For the text-containing cell, return its midpoint in [X, Y] coordinate format. 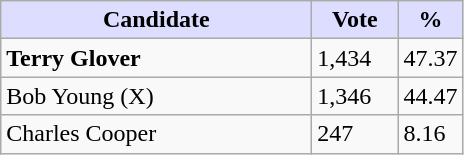
1,346 [355, 96]
Candidate [156, 20]
247 [355, 134]
Bob Young (X) [156, 96]
Vote [355, 20]
44.47 [430, 96]
1,434 [355, 58]
Charles Cooper [156, 134]
Terry Glover [156, 58]
% [430, 20]
47.37 [430, 58]
8.16 [430, 134]
